Identify which cell holds the provided text, then report its [x, y] central coordinate. 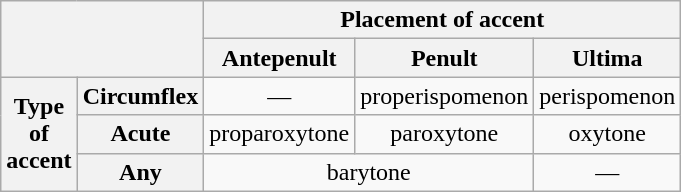
oxytone [608, 134]
properispomenon [444, 96]
Typeofaccent [39, 134]
Placement of accent [442, 20]
paroxytone [444, 134]
Penult [444, 58]
Any [140, 172]
Acute [140, 134]
Ultima [608, 58]
Circumflex [140, 96]
proparoxytone [280, 134]
perispomenon [608, 96]
barytone [369, 172]
Antepenult [280, 58]
